From the cell containing the given text, extract its center point as (X, Y) coordinate. 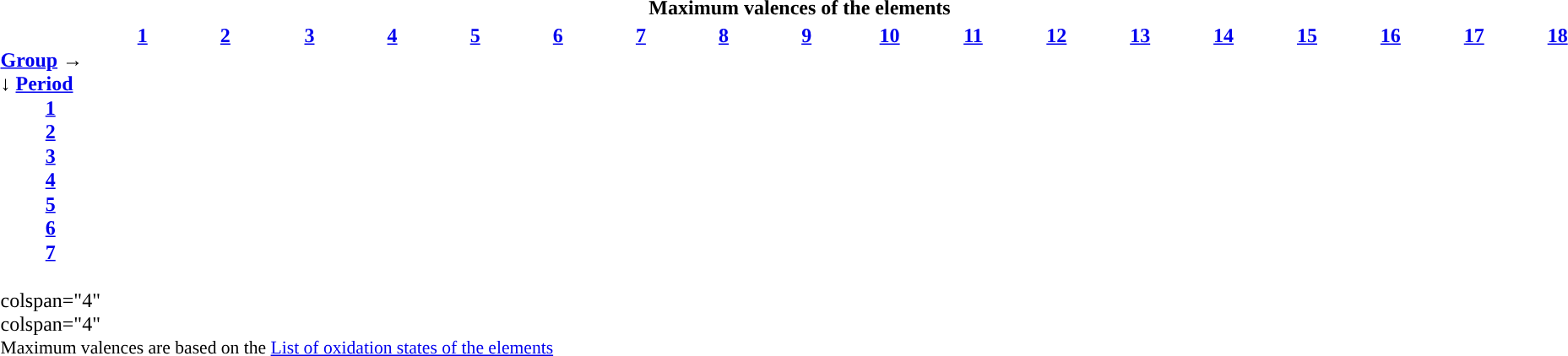
13 (1140, 37)
16 (1390, 37)
11 (973, 37)
14 (1223, 37)
12 (1057, 37)
10 (890, 37)
17 (1474, 37)
9 (807, 37)
8 (724, 37)
15 (1307, 37)
Group → (133, 61)
↓ Period (133, 84)
